Identify which cell holds the provided text, then report its [x, y] central coordinate. 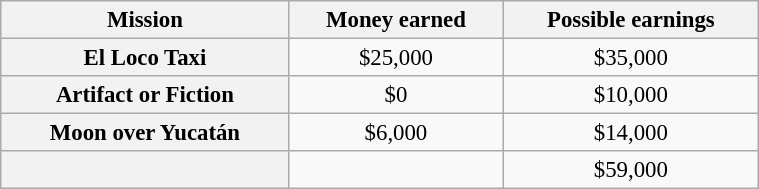
$25,000 [396, 57]
$10,000 [630, 95]
Possible earnings [630, 20]
Artifact or Fiction [144, 95]
$0 [396, 95]
El Loco Taxi [144, 57]
$14,000 [630, 133]
$35,000 [630, 57]
Mission [144, 20]
Money earned [396, 20]
Moon over Yucatán [144, 133]
$59,000 [630, 170]
$6,000 [396, 133]
